Capture the cell that displays the provided text and extract its (X, Y) central coordinate. 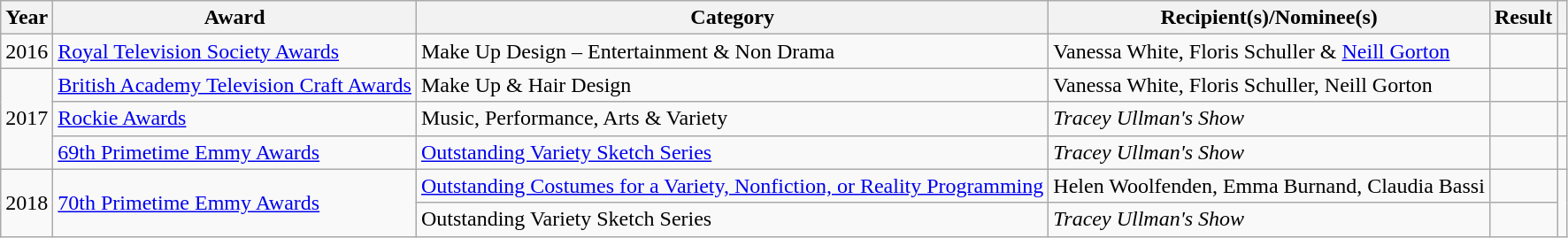
Vanessa White, Floris Schuller & Neill Gorton (1269, 51)
British Academy Television Craft Awards (235, 85)
Royal Television Society Awards (235, 51)
Outstanding Costumes for a Variety, Nonfiction, or Reality Programming (732, 186)
70th Primetime Emmy Awards (235, 203)
Music, Performance, Arts & Variety (732, 119)
Recipient(s)/Nominee(s) (1269, 18)
Result (1523, 18)
Helen Woolfenden, Emma Burnand, Claudia Bassi (1269, 186)
69th Primetime Emmy Awards (235, 152)
2017 (27, 119)
2016 (27, 51)
Rockie Awards (235, 119)
Make Up Design – Entertainment & Non Drama (732, 51)
Category (732, 18)
Make Up & Hair Design (732, 85)
Vanessa White, Floris Schuller, Neill Gorton (1269, 85)
Year (27, 18)
Award (235, 18)
2018 (27, 203)
